Pinpoint the cell where the given text exists, returning its [x, y] midpoint coordinate. 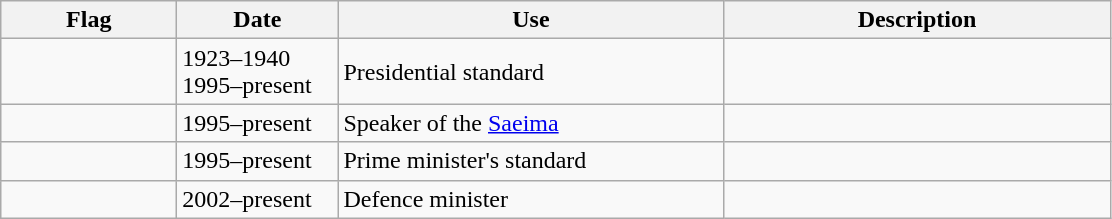
Date [258, 20]
Flag [89, 20]
1923–19401995–present [258, 72]
Speaker of the Saeima [531, 123]
Use [531, 20]
2002–present [258, 199]
Defence minister [531, 199]
Description [917, 20]
Prime minister's standard [531, 161]
Presidential standard [531, 72]
